Determine the (x, y) coordinate at the center of the cell enclosing the given text.  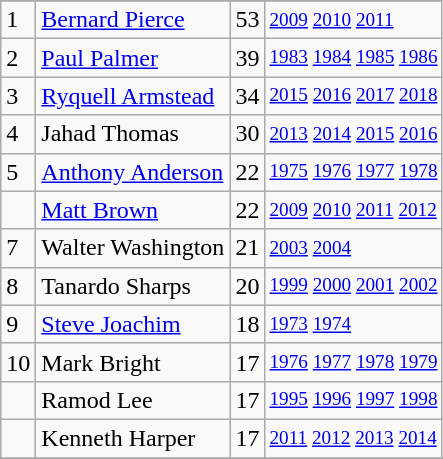
2 (18, 58)
Paul Palmer (133, 58)
Jahad Thomas (133, 134)
10 (18, 362)
Ramod Lee (133, 400)
5 (18, 172)
Ryquell Armstead (133, 96)
1999 2000 2001 2002 (354, 286)
Steve Joachim (133, 324)
1 (18, 20)
8 (18, 286)
34 (248, 96)
2003 2004 (354, 248)
2013 2014 2015 2016 (354, 134)
Kenneth Harper (133, 438)
1973 1974 (354, 324)
2011 2012 2013 2014 (354, 438)
Bernard Pierce (133, 20)
3 (18, 96)
Anthony Anderson (133, 172)
1995 1996 1997 1998 (354, 400)
1976 1977 1978 1979 (354, 362)
2009 2010 2011 (354, 20)
Tanardo Sharps (133, 286)
2009 2010 2011 2012 (354, 210)
2015 2016 2017 2018 (354, 96)
7 (18, 248)
30 (248, 134)
Mark Bright (133, 362)
1975 1976 1977 1978 (354, 172)
21 (248, 248)
53 (248, 20)
Walter Washington (133, 248)
1983 1984 1985 1986 (354, 58)
39 (248, 58)
9 (18, 324)
20 (248, 286)
Matt Brown (133, 210)
4 (18, 134)
18 (248, 324)
